Return the (x, y) coordinate for the center point of the cell that contains the specified text.  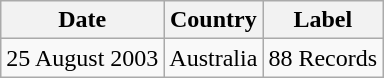
Label (323, 20)
Australia (214, 58)
25 August 2003 (82, 58)
88 Records (323, 58)
Date (82, 20)
Country (214, 20)
